Return [x, y] of the center of cell containing provided text 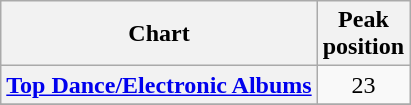
Peakposition [363, 34]
Top Dance/Electronic Albums [159, 85]
23 [363, 85]
Chart [159, 34]
